Output the [x, y] coordinate of the center of the cell containing the given text.  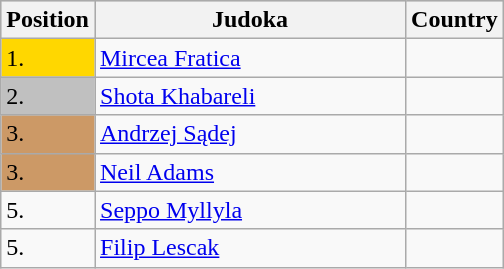
Position [48, 20]
2. [48, 96]
Seppo Myllyla [250, 210]
Andrzej Sądej [250, 134]
Country [455, 20]
Shota Khabareli [250, 96]
1. [48, 58]
Filip Lescak [250, 248]
Neil Adams [250, 172]
Judoka [250, 20]
Mircea Fratica [250, 58]
